Extract the [x, y] coordinate from the center of the cell holding the provided text.  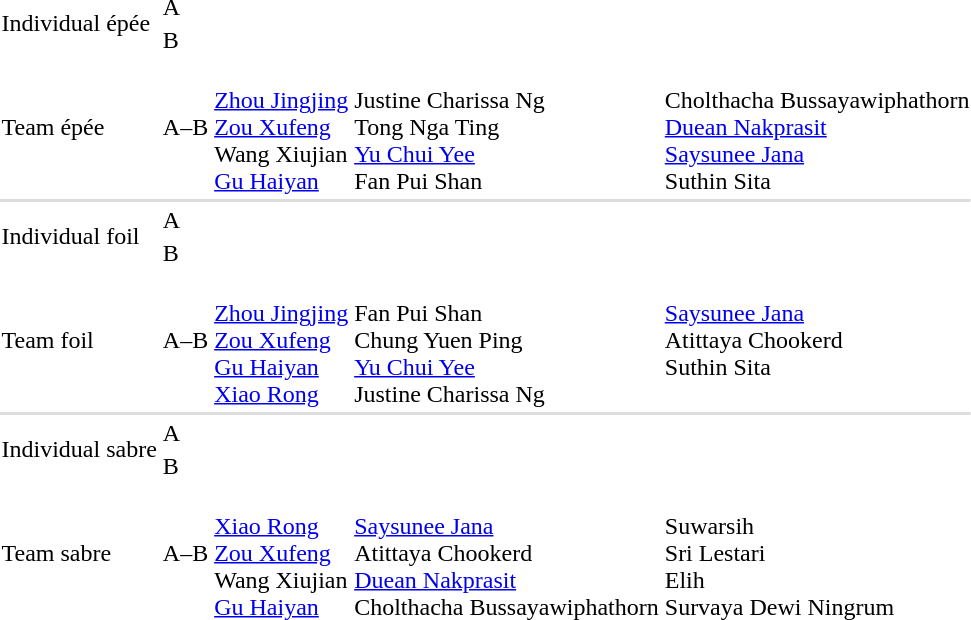
Team foil [79, 340]
Team épée [79, 127]
Zhou JingjingZou XufengWang XiujianGu Haiyan [282, 127]
Individual foil [79, 236]
Cholthacha BussayawiphathornDuean NakprasitSaysunee JanaSuthin Sita [817, 127]
Zhou JingjingZou XufengGu HaiyanXiao Rong [282, 340]
Fan Pui ShanChung Yuen PingYu Chui YeeJustine Charissa Ng [507, 340]
Saysunee JanaAtittaya ChookerdSuthin Sita [817, 340]
Individual sabre [79, 450]
Justine Charissa NgTong Nga TingYu Chui YeeFan Pui Shan [507, 127]
